For the text-containing cell, return its midpoint in (X, Y) coordinate format. 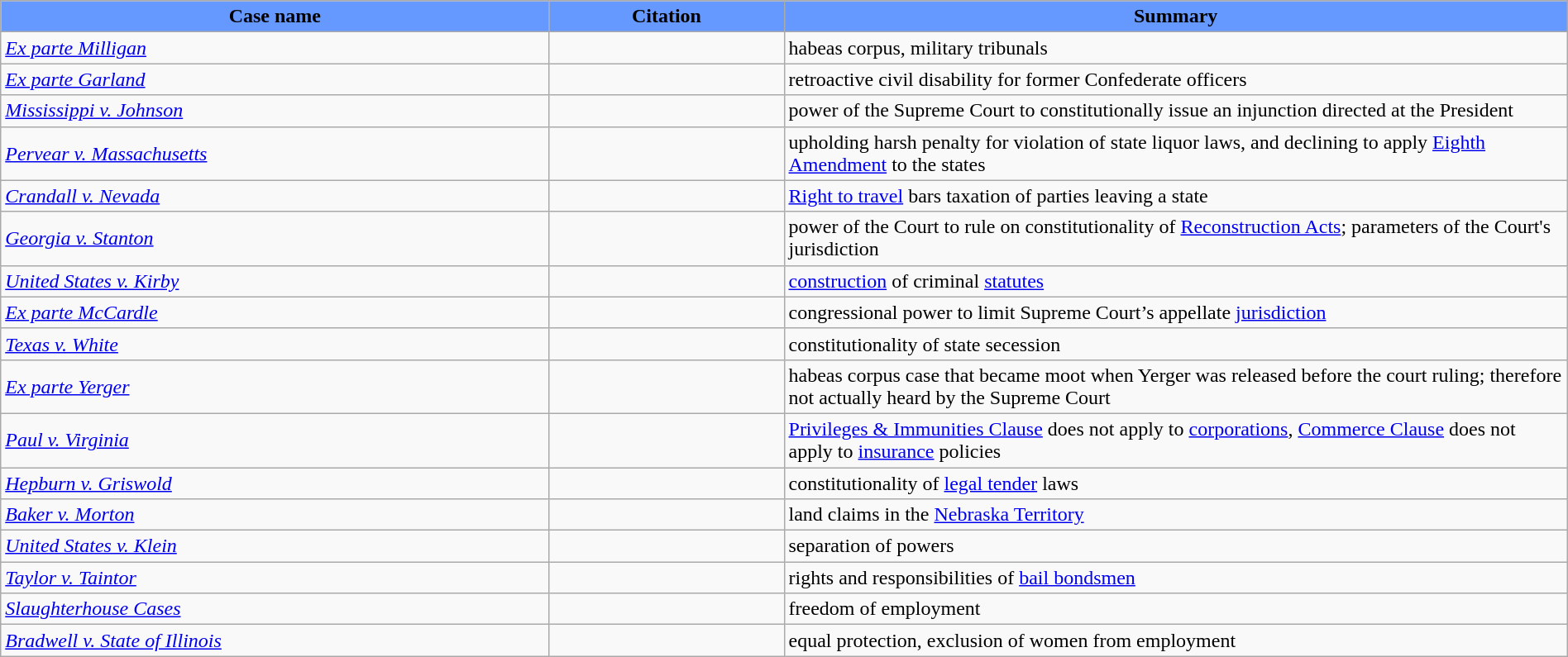
Mississippi v. Johnson (275, 111)
separation of powers (1176, 546)
retroactive civil disability for former Confederate officers (1176, 79)
Ex parte McCardle (275, 312)
Hepburn v. Griswold (275, 483)
Slaughterhouse Cases (275, 609)
Citation (667, 17)
United States v. Kirby (275, 281)
power of the Court to rule on constitutionality of Reconstruction Acts; parameters of the Court's jurisdiction (1176, 238)
land claims in the Nebraska Territory (1176, 515)
Crandall v. Nevada (275, 196)
Right to travel bars taxation of parties leaving a state (1176, 196)
rights and responsibilities of bail bondsmen (1176, 578)
constitutionality of state secession (1176, 344)
Pervear v. Massachusetts (275, 154)
Ex parte Milligan (275, 48)
habeas corpus case that became moot when Yerger was released before the court ruling; therefore not actually heard by the Supreme Court (1176, 387)
equal protection, exclusion of women from employment (1176, 640)
Taylor v. Taintor (275, 578)
Ex parte Yerger (275, 387)
Bradwell v. State of Illinois (275, 640)
Summary (1176, 17)
freedom of employment (1176, 609)
congressional power to limit Supreme Court’s appellate jurisdiction (1176, 312)
power of the Supreme Court to constitutionally issue an injunction directed at the President (1176, 111)
constitutionality of legal tender laws (1176, 483)
construction of criminal statutes (1176, 281)
Texas v. White (275, 344)
upholding harsh penalty for violation of state liquor laws, and declining to apply Eighth Amendment to the states (1176, 154)
Baker v. Morton (275, 515)
Georgia v. Stanton (275, 238)
United States v. Klein (275, 546)
habeas corpus, military tribunals (1176, 48)
Ex parte Garland (275, 79)
Privileges & Immunities Clause does not apply to corporations, Commerce Clause does not apply to insurance policies (1176, 440)
Paul v. Virginia (275, 440)
Case name (275, 17)
